Capture the cell that displays the provided text and extract its [x, y] central coordinate. 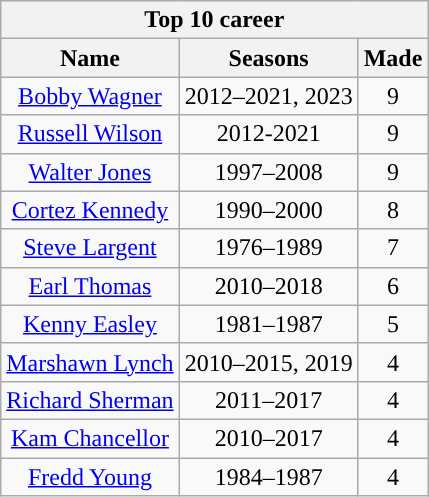
Russell Wilson [90, 134]
Made [393, 58]
7 [393, 248]
2012-2021 [268, 134]
Kam Chancellor [90, 438]
2010–2015, 2019 [268, 362]
Steve Largent [90, 248]
2011–2017 [268, 400]
1976–1989 [268, 248]
2012–2021, 2023 [268, 96]
Kenny Easley [90, 324]
Richard Sherman [90, 400]
8 [393, 210]
Name [90, 58]
Earl Thomas [90, 286]
5 [393, 324]
Bobby Wagner [90, 96]
Marshawn Lynch [90, 362]
2010–2017 [268, 438]
1981–1987 [268, 324]
1984–1987 [268, 477]
Fredd Young [90, 477]
6 [393, 286]
1990–2000 [268, 210]
Cortez Kennedy [90, 210]
Walter Jones [90, 172]
1997–2008 [268, 172]
Seasons [268, 58]
Top 10 career [214, 20]
2010–2018 [268, 286]
